From the cell containing the given text, extract its center point as [X, Y] coordinate. 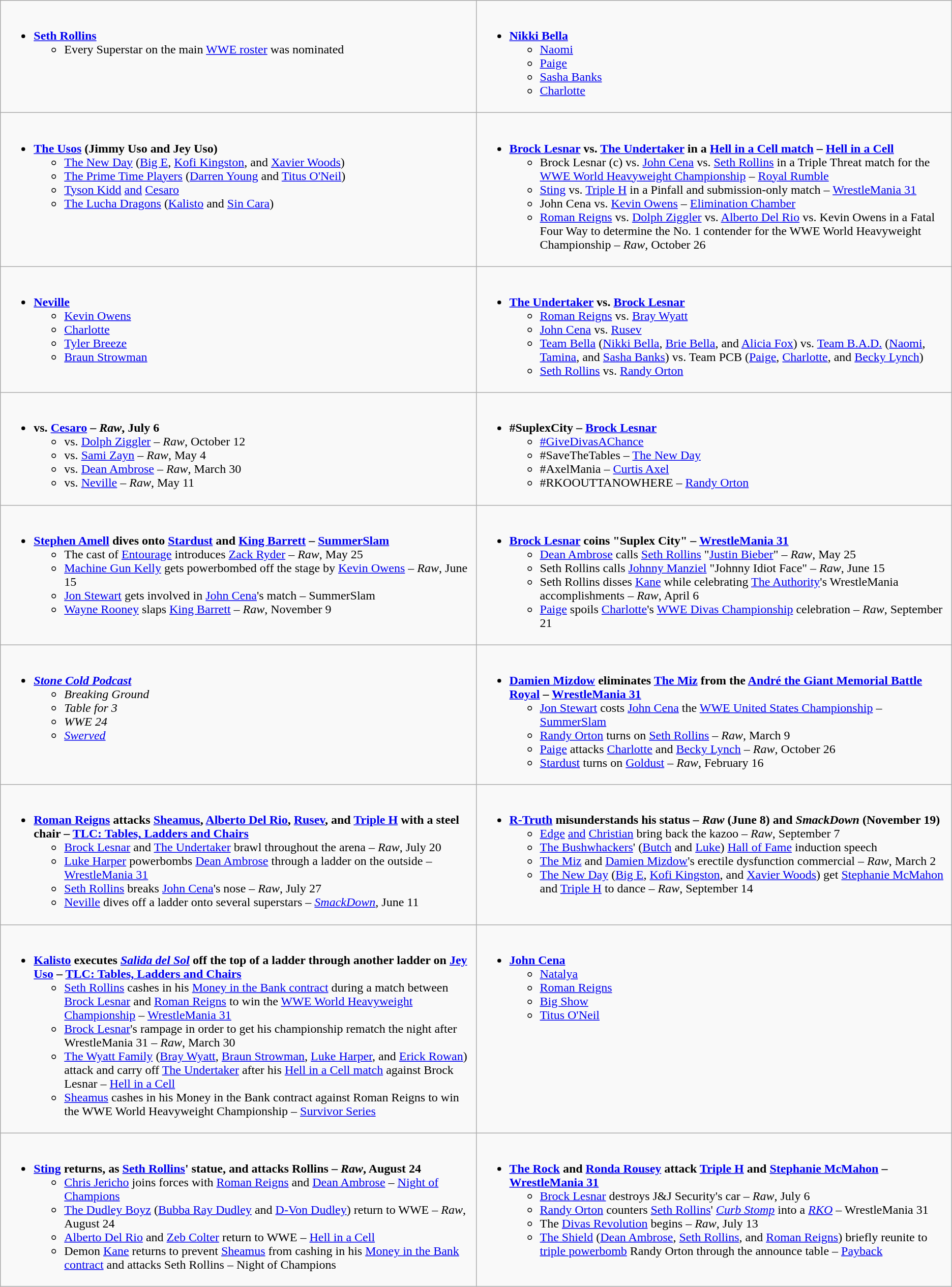
John CenaNatalyaRoman ReignsBig ShowTitus O'Neil [714, 1029]
NevilleKevin OwensCharlotteTyler BreezeBraun Strowman [238, 330]
Stone Cold PodcastBreaking GroundTable for 3WWE 24Swerved [238, 715]
#SuplexCity – Brock Lesnar#GiveDivasAChance#SaveTheTables – The New Day#AxelMania – Curtis Axel#RKOOUTTANOWHERE – Randy Orton [714, 448]
Nikki BellaNaomiPaigeSasha BanksCharlotte [714, 57]
Seth RollinsEvery Superstar on the main WWE roster was nominated [238, 57]
vs. Cesaro – Raw, July 6vs. Dolph Ziggler – Raw, October 12vs. Sami Zayn – Raw, May 4vs. Dean Ambrose – Raw, March 30vs. Neville – Raw, May 11 [238, 448]
